Locate the cell with the specified text and output its (X, Y) center coordinate. 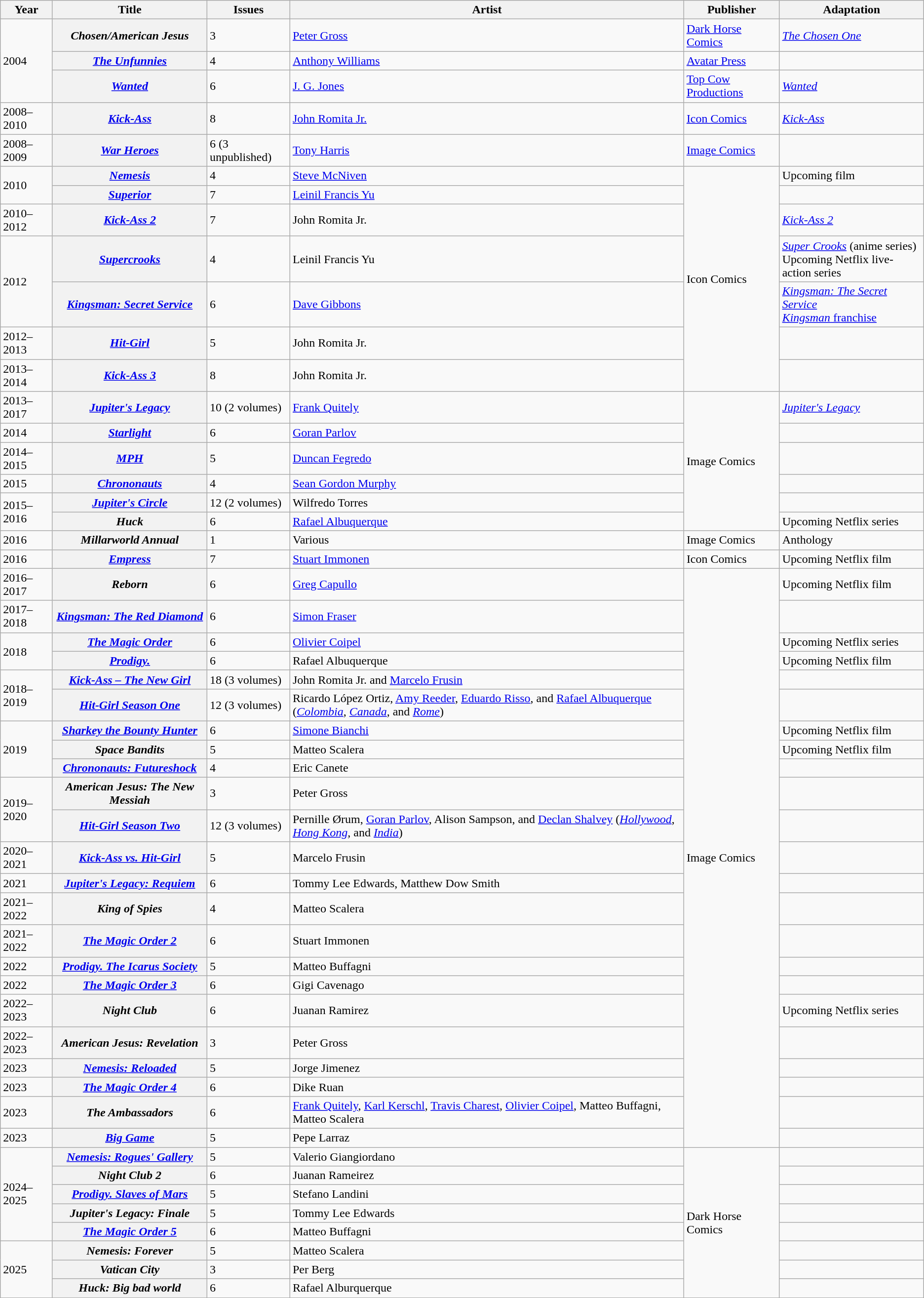
2014–2015 (27, 458)
Frank Quitely, Karl Kerschl, Travis Charest, Olivier Coipel, Matteo Buffagni, Matteo Scalera (487, 1112)
Issues (248, 10)
The Magic Order 2 (129, 941)
2013–2017 (27, 408)
Super Crooks (anime series)Upcoming Netflix live-action series (851, 259)
The Unfunnies (129, 61)
Dike Ruan (487, 1087)
Superior (129, 195)
J. G. Jones (487, 86)
Ricardo López Ortiz, Amy Reeder, Eduardo Risso, and Rafael Albuquerque (Colombia, Canada, and Rome) (487, 705)
Anthology (851, 540)
American Jesus: Revelation (129, 1043)
The Magic Order 3 (129, 985)
Jupiter's Circle (129, 503)
Huck (129, 521)
Gigi Cavenago (487, 985)
The Magic Order 4 (129, 1087)
Frank Quitely (487, 408)
2008–2010 (27, 118)
Prodigy. The Icarus Society (129, 966)
Year (27, 10)
2010 (27, 185)
Valerio Giangiordano (487, 1157)
Nemesis: Forever (129, 1251)
2014 (27, 433)
2020–2021 (27, 858)
Pernille Ørum, Goran Parlov, Alison Sampson, and Declan Shalvey (Hollywood, Hong Kong, and India) (487, 826)
Hit-Girl (129, 343)
Title (129, 10)
Dave Gibbons (487, 304)
Eric Canete (487, 768)
Jorge Jimenez (487, 1068)
2015–2016 (27, 512)
Avatar Press (731, 61)
War Heroes (129, 150)
Hit-Girl Season Two (129, 826)
2019 (27, 749)
Tommy Lee Edwards, Matthew Dow Smith (487, 883)
Pepe Larraz (487, 1138)
Space Bandits (129, 749)
Kick-Ass vs. Hit-Girl (129, 858)
Top Cow Productions (731, 86)
2016–2017 (27, 585)
Various (487, 540)
1 (248, 540)
Nemesis (129, 176)
2017–2018 (27, 616)
Stefano Landini (487, 1194)
Adaptation (851, 10)
Marcelo Frusin (487, 858)
Chrononauts (129, 484)
Reborn (129, 585)
The Magic Order (129, 642)
The Chosen One (851, 36)
Vatican City (129, 1269)
2019–2020 (27, 810)
John Romita Jr. and Marcelo Frusin (487, 679)
2013–2014 (27, 375)
Anthony Williams (487, 61)
Night Club 2 (129, 1176)
Millarworld Annual (129, 540)
2021 (27, 883)
2012–2013 (27, 343)
Kingsman: Secret Service (129, 304)
2012 (27, 281)
Huck: Big bad world (129, 1288)
2018–2019 (27, 695)
Juanan Rameirez (487, 1176)
The Magic Order 5 (129, 1232)
Kingsman: The Red Diamond (129, 616)
Juanan Ramirez (487, 1010)
Olivier Coipel (487, 642)
Supercrooks (129, 259)
Steve McNiven (487, 176)
Nemesis: Rogues' Gallery (129, 1157)
2024–2025 (27, 1194)
2018 (27, 651)
12 (2 volumes) (248, 503)
Big Game (129, 1138)
10 (2 volumes) (248, 408)
Tommy Lee Edwards (487, 1213)
Publisher (731, 10)
2008–2009 (27, 150)
Nemesis: Reloaded (129, 1068)
2015 (27, 484)
Rafael Alburquerque (487, 1288)
Wilfredo Torres (487, 503)
Jupiter's Legacy: Finale (129, 1213)
Kingsman: The Secret ServiceKingsman franchise (851, 304)
Kick-Ass – The New Girl (129, 679)
Chosen/American Jesus (129, 36)
Sean Gordon Murphy (487, 484)
Goran Parlov (487, 433)
18 (3 volumes) (248, 679)
2010–2012 (27, 220)
Empress (129, 559)
Artist (487, 10)
Simone Bianchi (487, 730)
American Jesus: The New Messiah (129, 794)
Simon Fraser (487, 616)
Starlight (129, 433)
Tony Harris (487, 150)
Prodigy. Slaves of Mars (129, 1194)
6 (3 unpublished) (248, 150)
The Ambassadors (129, 1112)
Greg Capullo (487, 585)
Upcoming film (851, 176)
Duncan Fegredo (487, 458)
Per Berg (487, 1269)
Jupiter's Legacy: Requiem (129, 883)
King of Spies (129, 908)
2004 (27, 61)
2025 (27, 1269)
Kick-Ass 3 (129, 375)
Sharkey the Bounty Hunter (129, 730)
Hit-Girl Season One (129, 705)
Prodigy. (129, 661)
Night Club (129, 1010)
MPH (129, 458)
Chrononauts: Futureshock (129, 768)
